Return [x, y] of the center of cell containing provided text 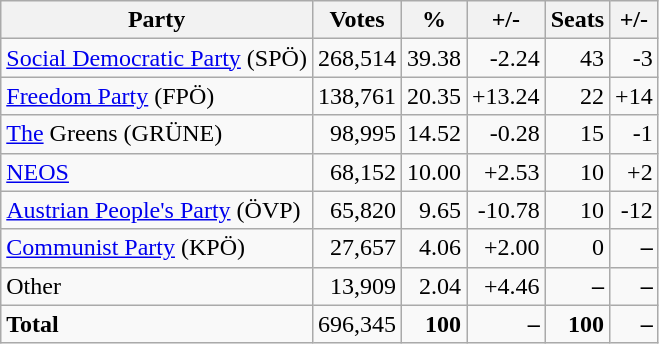
-3 [634, 58]
+14 [634, 96]
20.35 [434, 96]
-1 [634, 134]
9.65 [434, 210]
0 [577, 248]
Freedom Party (FPÖ) [157, 96]
Communist Party (KPÖ) [157, 248]
15 [577, 134]
2.04 [434, 286]
Party [157, 20]
27,657 [356, 248]
98,995 [356, 134]
65,820 [356, 210]
-0.28 [506, 134]
+2 [634, 172]
14.52 [434, 134]
10.00 [434, 172]
-12 [634, 210]
696,345 [356, 324]
-10.78 [506, 210]
268,514 [356, 58]
Seats [577, 20]
Social Democratic Party (SPÖ) [157, 58]
4.06 [434, 248]
Total [157, 324]
39.38 [434, 58]
NEOS [157, 172]
+13.24 [506, 96]
% [434, 20]
The Greens (GRÜNE) [157, 134]
138,761 [356, 96]
Austrian People's Party (ÖVP) [157, 210]
+4.46 [506, 286]
22 [577, 96]
13,909 [356, 286]
+2.53 [506, 172]
Other [157, 286]
-2.24 [506, 58]
Votes [356, 20]
68,152 [356, 172]
+2.00 [506, 248]
43 [577, 58]
